Provide the [x, y] coordinate of the cell's center where the given text is located.  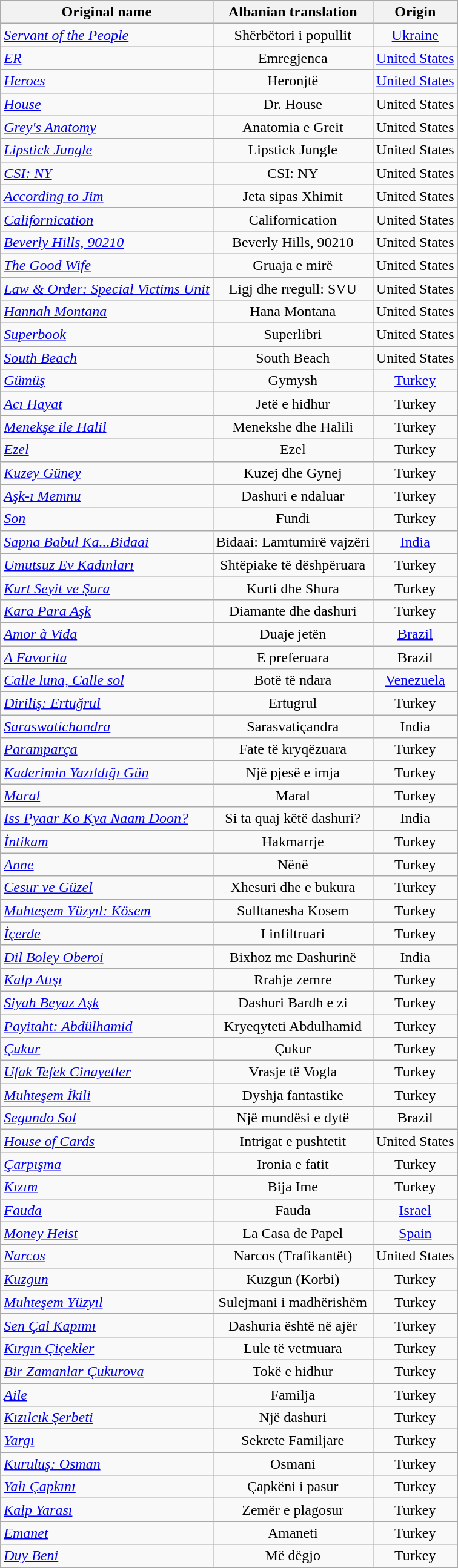
Israel [415, 1210]
Payitaht: Abdülhamid [107, 1026]
İçerde [107, 934]
Jetë e hidhur [293, 404]
Kuruluş: Osman [107, 1464]
ER [107, 58]
Diriliş: Ertuğrul [107, 703]
Ironia e fatit [293, 1164]
Fate të kryqëzuara [293, 749]
Shërbëtori i popullit [293, 35]
Botë të ndara [293, 680]
Yalı Çapkını [107, 1487]
Siyah Beyaz Aşk [107, 1003]
Kuzej dhe Gynej [293, 473]
Sen Çal Kapımı [107, 1325]
Aile [107, 1394]
Menekshe dhe Halili [293, 427]
Hakmarrje [293, 842]
Bidaai: Lamtumirë vajzëri [293, 542]
Gymysh [293, 381]
Kuzgun (Korbi) [293, 1279]
Ertugrul [293, 703]
Bija Ime [293, 1187]
Acı Hayat [107, 404]
Amor à Vida [107, 634]
Xhesuri dhe e bukura [293, 888]
Intrigat e pushtetit [293, 1141]
Muhteşem Yüzyıl: Kösem [107, 911]
Sapna Babul Ka...Bidaai [107, 542]
Money Heist [107, 1233]
Dashuria është në ajër [293, 1325]
Dil Boley Oberoi [107, 957]
Umutsuz Ev Kadınları [107, 565]
Kırgın Çiçekler [107, 1348]
Aşk-ı Memnu [107, 496]
Origin [415, 12]
Sulejmani i madhërishëm [293, 1302]
Sulltanesha Kosem [293, 911]
Emanet [107, 1533]
Servant of the People [107, 35]
Duy Beni [107, 1556]
I infiltruari [293, 934]
Një mundësi e dytë [293, 1118]
Zemër e plagosur [293, 1510]
Yargı [107, 1441]
House of Cards [107, 1141]
Spain [415, 1233]
Ufak Tefek Cinayetler [107, 1072]
Son [107, 519]
The Good Wife [107, 265]
La Casa de Papel [293, 1233]
Albanian translation [293, 12]
Emregjenca [293, 58]
Calle luna, Calle sol [107, 680]
Dr. House [293, 104]
Lule të vetmuara [293, 1348]
Kuzgun [107, 1279]
Tokë e hidhur [293, 1371]
Vrasje të Vogla [293, 1072]
Kara Para Aşk [107, 611]
Ukraine [415, 35]
Narcos (Trafikantët) [293, 1256]
Anne [107, 865]
Anatomia e Greit [293, 127]
Bir Zamanlar Çukurova [107, 1371]
Kuzey Güney [107, 473]
Jeta sipas Xhimit [293, 196]
Kızım [107, 1187]
Sarasvatiçandra [293, 726]
Më dëgjo [293, 1556]
Original name [107, 12]
A Favorita [107, 657]
Kaderimin Yazıldığı Gün [107, 772]
Segundo Sol [107, 1118]
Muhteşem Yüzyıl [107, 1302]
Bixhoz me Dashurinë [293, 957]
Një pjesë e imja [293, 772]
Menekşe ile Halil [107, 427]
İntikam [107, 842]
Superlibri [293, 335]
Kurt Seyit ve Şura [107, 588]
Hannah Montana [107, 312]
E preferuara [293, 657]
Muhteşem İkili [107, 1095]
Heroes [107, 81]
Diamante dhe dashuri [293, 611]
Ligj dhe rregull: SVU [293, 289]
Si ta quaj këtë dashuri? [293, 819]
Amaneti [293, 1533]
Gümüş [107, 381]
Iss Pyaar Ko Kya Naam Doon? [107, 819]
Shtëpiake të dëshpëruara [293, 565]
Kryeqyteti Abdulhamid [293, 1026]
Rrahje zemre [293, 980]
Çapkëni i pasur [293, 1487]
Dashuri e ndaluar [293, 496]
Saraswatichandra [107, 726]
Grey's Anatomy [107, 127]
Superbook [107, 335]
Fundi [293, 519]
Sekrete Familjare [293, 1441]
Heronjtë [293, 81]
Paramparça [107, 749]
Duaje jetën [293, 634]
Çarpışma [107, 1164]
Narcos [107, 1256]
House [107, 104]
Kurti dhe Shura [293, 588]
Nënë [293, 865]
According to Jim [107, 196]
Law & Order: Special Victims Unit [107, 289]
Osmani [293, 1464]
Dashuri Bardh e zi [293, 1003]
Gruaja e mirë [293, 265]
Cesur ve Güzel [107, 888]
Dyshja fantastike [293, 1095]
Familja [293, 1394]
Venezuela [415, 680]
Kızılcık Şerbeti [107, 1418]
Hana Montana [293, 312]
Kalp Yarası [107, 1510]
Kalp Atışı [107, 980]
Një dashuri [293, 1418]
